Determine the (x, y) coordinate at the center of the cell enclosing the given text.  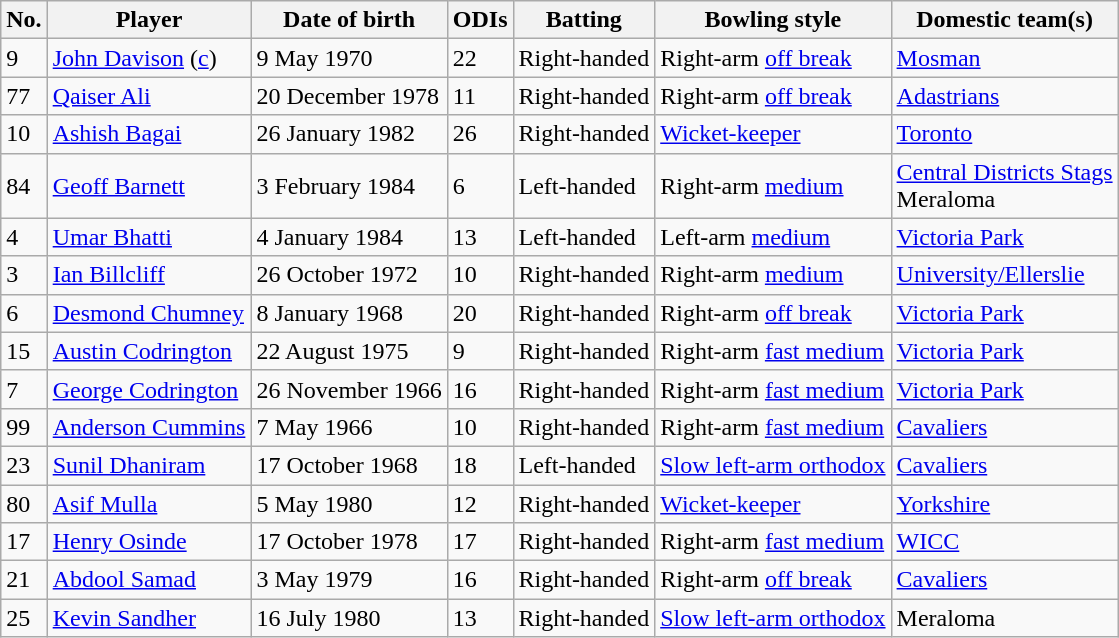
22 (480, 58)
Sunil Dhaniram (149, 465)
Left-arm medium (773, 237)
9 May 1970 (349, 58)
77 (24, 96)
17 October 1978 (349, 542)
26 January 1982 (349, 134)
25 (24, 618)
26 November 1966 (349, 389)
12 (480, 503)
Anderson Cummins (149, 427)
Central Districts StagsMeraloma (1004, 186)
18 (480, 465)
Ashish Bagai (149, 134)
George Codrington (149, 389)
99 (24, 427)
ODIs (480, 20)
26 October 1972 (349, 275)
Domestic team(s) (1004, 20)
3 May 1979 (349, 580)
Austin Codrington (149, 351)
Henry Osinde (149, 542)
No. (24, 20)
3 February 1984 (349, 186)
Bowling style (773, 20)
7 (24, 389)
8 January 1968 (349, 313)
University/Ellerslie (1004, 275)
20 (480, 313)
Batting (584, 20)
Qaiser Ali (149, 96)
Date of birth (349, 20)
5 May 1980 (349, 503)
22 August 1975 (349, 351)
Toronto (1004, 134)
WICC (1004, 542)
26 (480, 134)
4 (24, 237)
84 (24, 186)
Geoff Barnett (149, 186)
Ian Billcliff (149, 275)
Asif Mulla (149, 503)
17 October 1968 (349, 465)
16 July 1980 (349, 618)
Desmond Chumney (149, 313)
21 (24, 580)
John Davison (c) (149, 58)
3 (24, 275)
Player (149, 20)
80 (24, 503)
Abdool Samad (149, 580)
Umar Bhatti (149, 237)
15 (24, 351)
Kevin Sandher (149, 618)
11 (480, 96)
Adastrians (1004, 96)
Meraloma (1004, 618)
Yorkshire (1004, 503)
Mosman (1004, 58)
23 (24, 465)
4 January 1984 (349, 237)
20 December 1978 (349, 96)
7 May 1966 (349, 427)
